Determine the [X, Y] coordinate at the center of the cell enclosing the given text.  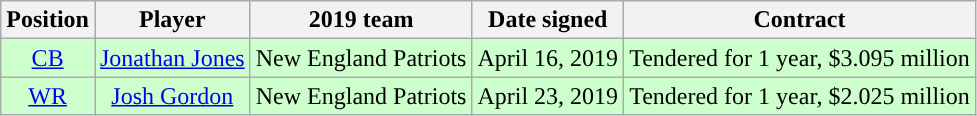
Tendered for 1 year, $3.095 million [800, 58]
Date signed [548, 20]
Tendered for 1 year, $2.025 million [800, 96]
April 16, 2019 [548, 58]
Player [172, 20]
WR [48, 96]
2019 team [361, 20]
April 23, 2019 [548, 96]
Jonathan Jones [172, 58]
Position [48, 20]
Josh Gordon [172, 96]
Contract [800, 20]
CB [48, 58]
